Output the (X, Y) coordinate of the center of the cell containing the given text.  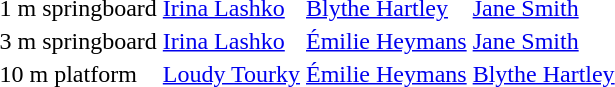
Irina Lashko (231, 41)
Émilie Heymans (387, 41)
